Provide the [x, y] coordinate of the cell's center where the given text is located.  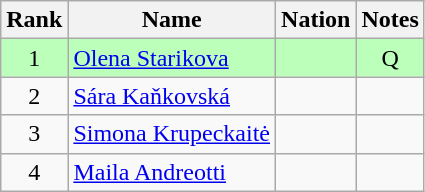
Sára Kaňkovská [172, 96]
Q [390, 58]
Nation [316, 20]
3 [34, 134]
Maila Andreotti [172, 172]
2 [34, 96]
Notes [390, 20]
4 [34, 172]
Olena Starikova [172, 58]
Rank [34, 20]
1 [34, 58]
Name [172, 20]
Simona Krupeckaitė [172, 134]
